Detect which cell encompasses the target text, then output its (x, y) center coordinate. 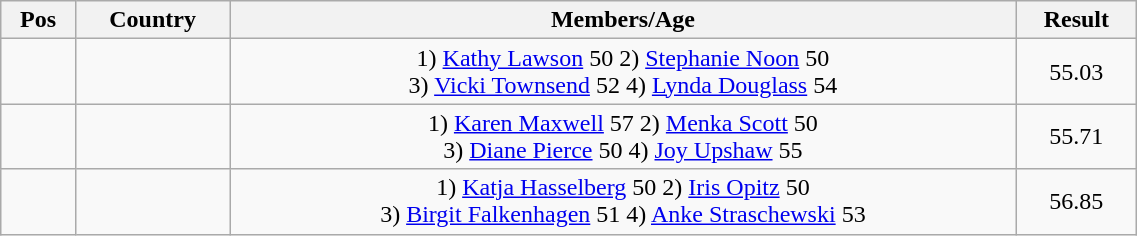
1) Kathy Lawson 50 2) Stephanie Noon 503) Vicki Townsend 52 4) Lynda Douglass 54 (623, 72)
55.03 (1076, 72)
Country (152, 20)
55.71 (1076, 136)
Members/Age (623, 20)
1) Karen Maxwell 57 2) Menka Scott 503) Diane Pierce 50 4) Joy Upshaw 55 (623, 136)
1) Katja Hasselberg 50 2) Iris Opitz 503) Birgit Falkenhagen 51 4) Anke Straschewski 53 (623, 202)
56.85 (1076, 202)
Result (1076, 20)
Pos (38, 20)
